Output the [x, y] coordinate of the center of the cell containing the given text.  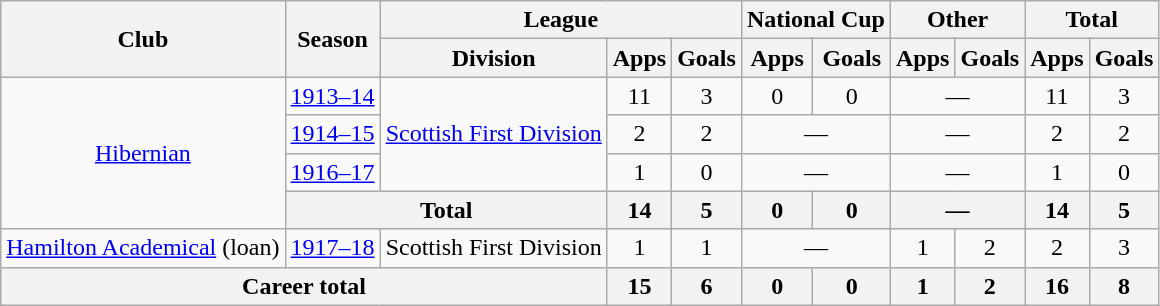
Division [494, 58]
6 [707, 286]
1913–14 [332, 96]
Hamilton Academical (loan) [143, 248]
15 [639, 286]
8 [1124, 286]
1916–17 [332, 172]
National Cup [816, 20]
League [560, 20]
Season [332, 39]
Club [143, 39]
Career total [304, 286]
16 [1057, 286]
Hibernian [143, 153]
1914–15 [332, 134]
Other [958, 20]
1917–18 [332, 248]
